Extract the [x, y] coordinate from the center of the cell holding the provided text.  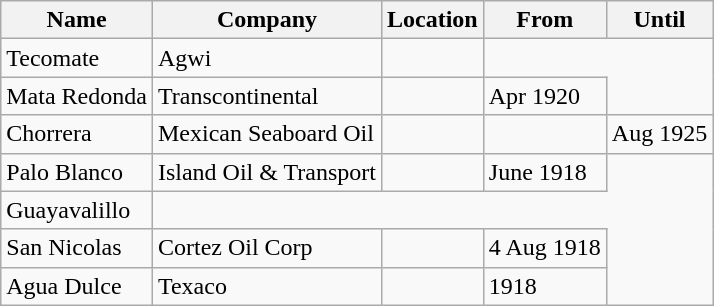
Palo Blanco [77, 172]
Location [433, 20]
Chorrera [77, 134]
From [544, 20]
Aug 1925 [659, 134]
June 1918 [544, 172]
1918 [544, 286]
San Nicolas [77, 248]
Tecomate [77, 58]
Agwi [266, 58]
Texaco [266, 286]
Apr 1920 [544, 96]
Mexican Seaboard Oil [266, 134]
Guayavalillo [77, 210]
Mata Redonda [77, 96]
4 Aug 1918 [544, 248]
Until [659, 20]
Agua Dulce [77, 286]
Cortez Oil Corp [266, 248]
Name [77, 20]
Transcontinental [266, 96]
Company [266, 20]
Island Oil & Transport [266, 172]
